Pinpoint the cell where the given text exists, returning its (x, y) midpoint coordinate. 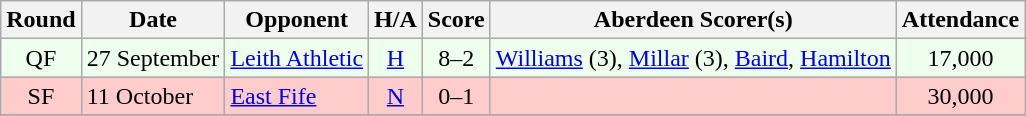
8–2 (456, 58)
H/A (396, 20)
SF (41, 96)
27 September (153, 58)
Date (153, 20)
QF (41, 58)
East Fife (297, 96)
Attendance (960, 20)
H (396, 58)
Aberdeen Scorer(s) (693, 20)
Opponent (297, 20)
30,000 (960, 96)
11 October (153, 96)
N (396, 96)
17,000 (960, 58)
Leith Athletic (297, 58)
Williams (3), Millar (3), Baird, Hamilton (693, 58)
Round (41, 20)
0–1 (456, 96)
Score (456, 20)
